Locate the cell with the specified text and output its (x, y) center coordinate. 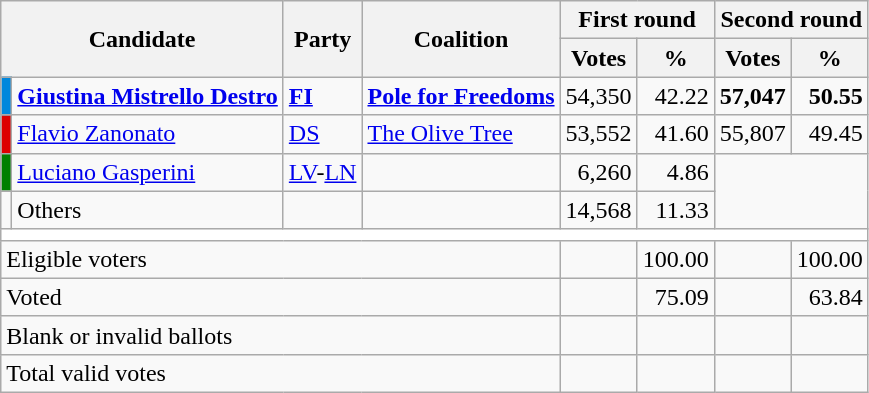
Flavio Zanonato (148, 134)
LV-LN (322, 172)
Others (148, 210)
63.84 (830, 297)
42.22 (676, 96)
Voted (280, 297)
54,350 (598, 96)
Luciano Gasperini (148, 172)
Total valid votes (280, 373)
The Olive Tree (461, 134)
75.09 (676, 297)
4.86 (676, 172)
Candidate (142, 39)
DS (322, 134)
Eligible voters (280, 259)
Pole for Freedoms (461, 96)
50.55 (830, 96)
6,260 (598, 172)
14,568 (598, 210)
57,047 (752, 96)
11.33 (676, 210)
First round (637, 20)
Blank or invalid ballots (280, 335)
49.45 (830, 134)
Giustina Mistrello Destro (148, 96)
Coalition (461, 39)
Second round (791, 20)
41.60 (676, 134)
FI (322, 96)
55,807 (752, 134)
Party (322, 39)
53,552 (598, 134)
